From the cell containing the given text, extract its center point as [X, Y] coordinate. 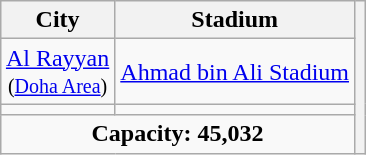
Al Rayyan (Doha Area) [57, 72]
City [57, 20]
Ahmad bin Ali Stadium [235, 72]
Stadium [235, 20]
Capacity: 45,032 [177, 134]
